Return the [X, Y] coordinate for the center point of the cell that contains the specified text.  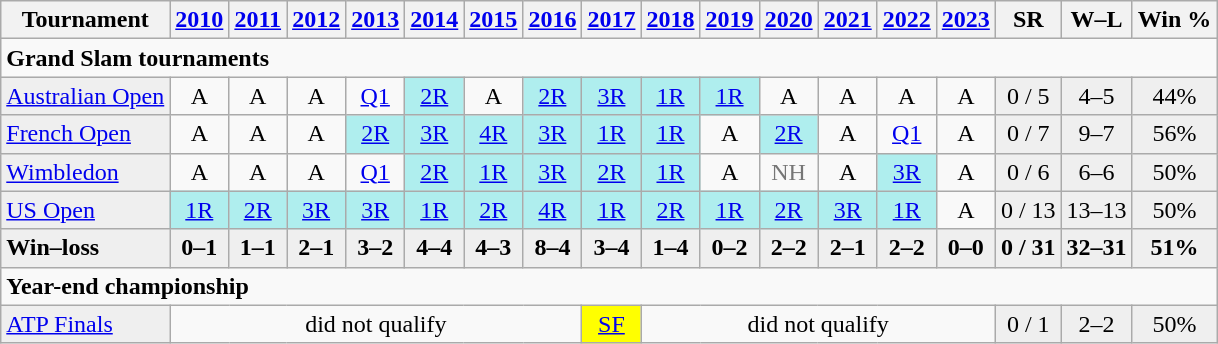
2018 [670, 20]
4–3 [494, 248]
2023 [966, 20]
2013 [376, 20]
1–4 [670, 248]
0 / 5 [1028, 96]
2014 [434, 20]
1–1 [258, 248]
2021 [848, 20]
2015 [494, 20]
2011 [258, 20]
Year-end championship [609, 286]
2020 [788, 20]
0 / 6 [1028, 172]
Tournament [86, 20]
2022 [906, 20]
W–L [1096, 20]
NH [788, 172]
Australian Open [86, 96]
0 / 7 [1028, 134]
0–0 [966, 248]
0 / 1 [1028, 324]
2012 [316, 20]
SR [1028, 20]
4–5 [1096, 96]
8–4 [552, 248]
US Open [86, 210]
32–31 [1096, 248]
3–4 [612, 248]
2017 [612, 20]
9–7 [1096, 134]
0–1 [200, 248]
44% [1174, 96]
2010 [200, 20]
2019 [730, 20]
Wimbledon [86, 172]
56% [1174, 134]
ATP Finals [86, 324]
Grand Slam tournaments [609, 58]
0 / 31 [1028, 248]
51% [1174, 248]
6–6 [1096, 172]
French Open [86, 134]
2016 [552, 20]
0 / 13 [1028, 210]
3–2 [376, 248]
13–13 [1096, 210]
0–2 [730, 248]
Win–loss [86, 248]
4–4 [434, 248]
Win % [1174, 20]
SF [612, 324]
